Find where the given text appears and provide that cell's center as (X, Y) coordinate. 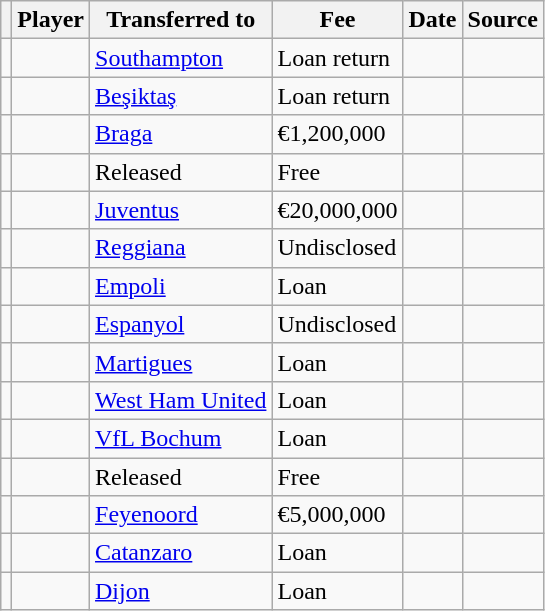
Empoli (181, 286)
Martigues (181, 362)
Player (51, 20)
Fee (338, 20)
Southampton (181, 58)
West Ham United (181, 400)
Reggiana (181, 248)
Transferred to (181, 20)
Date (432, 20)
€20,000,000 (338, 210)
Juventus (181, 210)
Dijon (181, 591)
Catanzaro (181, 553)
€1,200,000 (338, 134)
Beşiktaş (181, 96)
Source (502, 20)
Espanyol (181, 324)
VfL Bochum (181, 438)
Braga (181, 134)
Feyenoord (181, 515)
€5,000,000 (338, 515)
